Identify which cell holds the provided text, then report its [X, Y] central coordinate. 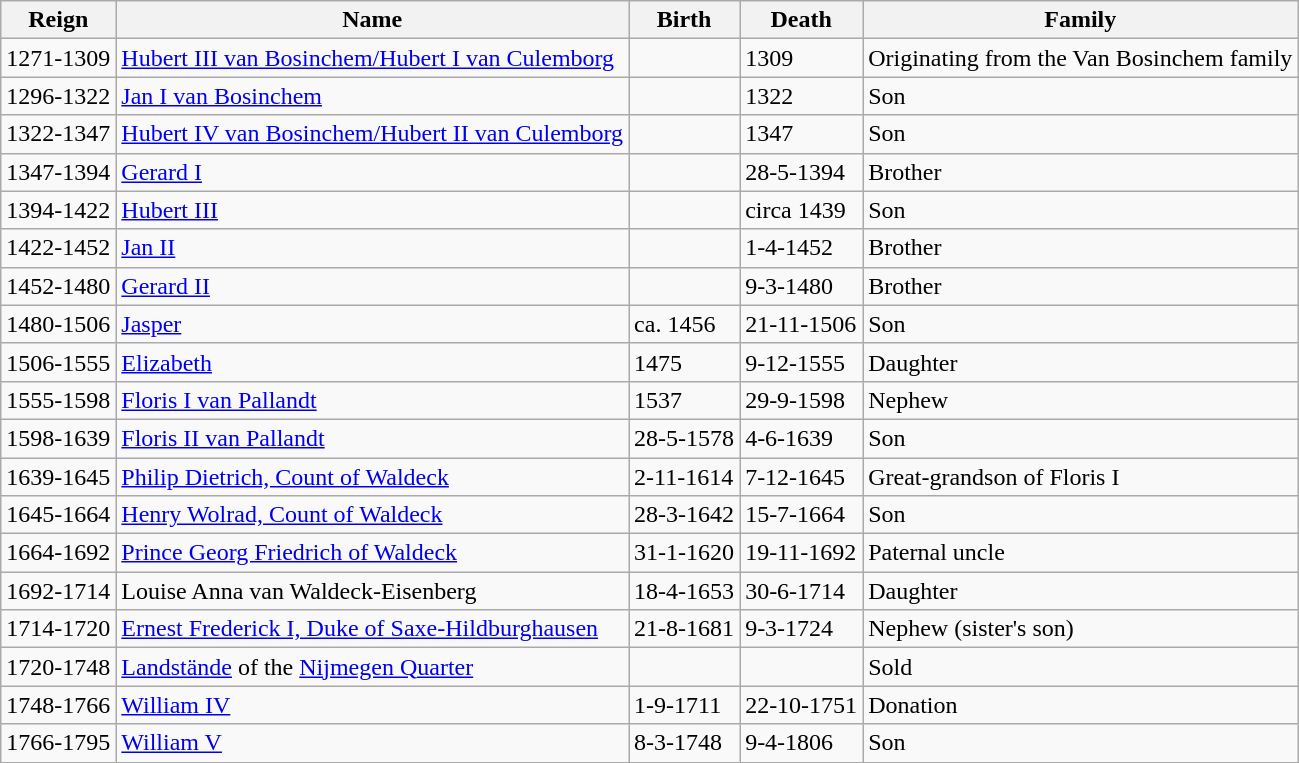
1720-1748 [58, 667]
Jasper [372, 324]
1748-1766 [58, 705]
19-11-1692 [802, 553]
Hubert III [372, 210]
1692-1714 [58, 591]
Floris I van Pallandt [372, 400]
1598-1639 [58, 438]
8-3-1748 [684, 743]
1645-1664 [58, 515]
William IV [372, 705]
William V [372, 743]
Nephew [1080, 400]
1480-1506 [58, 324]
Great-grandson of Floris I [1080, 477]
9-12-1555 [802, 362]
28-5-1578 [684, 438]
1537 [684, 400]
Philip Dietrich, Count of Waldeck [372, 477]
22-10-1751 [802, 705]
1394-1422 [58, 210]
1422-1452 [58, 248]
1296-1322 [58, 96]
Reign [58, 20]
Ernest Frederick I, Duke of Saxe-Hildburghausen [372, 629]
7-12-1645 [802, 477]
Paternal uncle [1080, 553]
1714-1720 [58, 629]
Prince Georg Friedrich of Waldeck [372, 553]
1475 [684, 362]
31-1-1620 [684, 553]
1-4-1452 [802, 248]
Birth [684, 20]
21-11-1506 [802, 324]
1322-1347 [58, 134]
Death [802, 20]
9-3-1480 [802, 286]
4-6-1639 [802, 438]
Gerard II [372, 286]
15-7-1664 [802, 515]
Louise Anna van Waldeck-Eisenberg [372, 591]
1322 [802, 96]
1309 [802, 58]
1639-1645 [58, 477]
Henry Wolrad, Count of Waldeck [372, 515]
1452-1480 [58, 286]
30-6-1714 [802, 591]
Hubert III van Bosinchem/Hubert I van Culemborg [372, 58]
9-3-1724 [802, 629]
Name [372, 20]
1664-1692 [58, 553]
1347-1394 [58, 172]
18-4-1653 [684, 591]
Donation [1080, 705]
Elizabeth [372, 362]
1347 [802, 134]
1-9-1711 [684, 705]
1271-1309 [58, 58]
Landstände of the Nijmegen Quarter [372, 667]
1766-1795 [58, 743]
Originating from the Van Bosinchem family [1080, 58]
21-8-1681 [684, 629]
2-11-1614 [684, 477]
Floris II van Pallandt [372, 438]
ca. 1456 [684, 324]
28-3-1642 [684, 515]
Family [1080, 20]
Jan II [372, 248]
Sold [1080, 667]
Gerard I [372, 172]
1555-1598 [58, 400]
1506-1555 [58, 362]
28-5-1394 [802, 172]
Nephew (sister's son) [1080, 629]
Jan I van Bosinchem [372, 96]
9-4-1806 [802, 743]
circa 1439 [802, 210]
29-9-1598 [802, 400]
Hubert IV van Bosinchem/Hubert II van Culemborg [372, 134]
